Output the [x, y] coordinate of the center of the cell containing the given text.  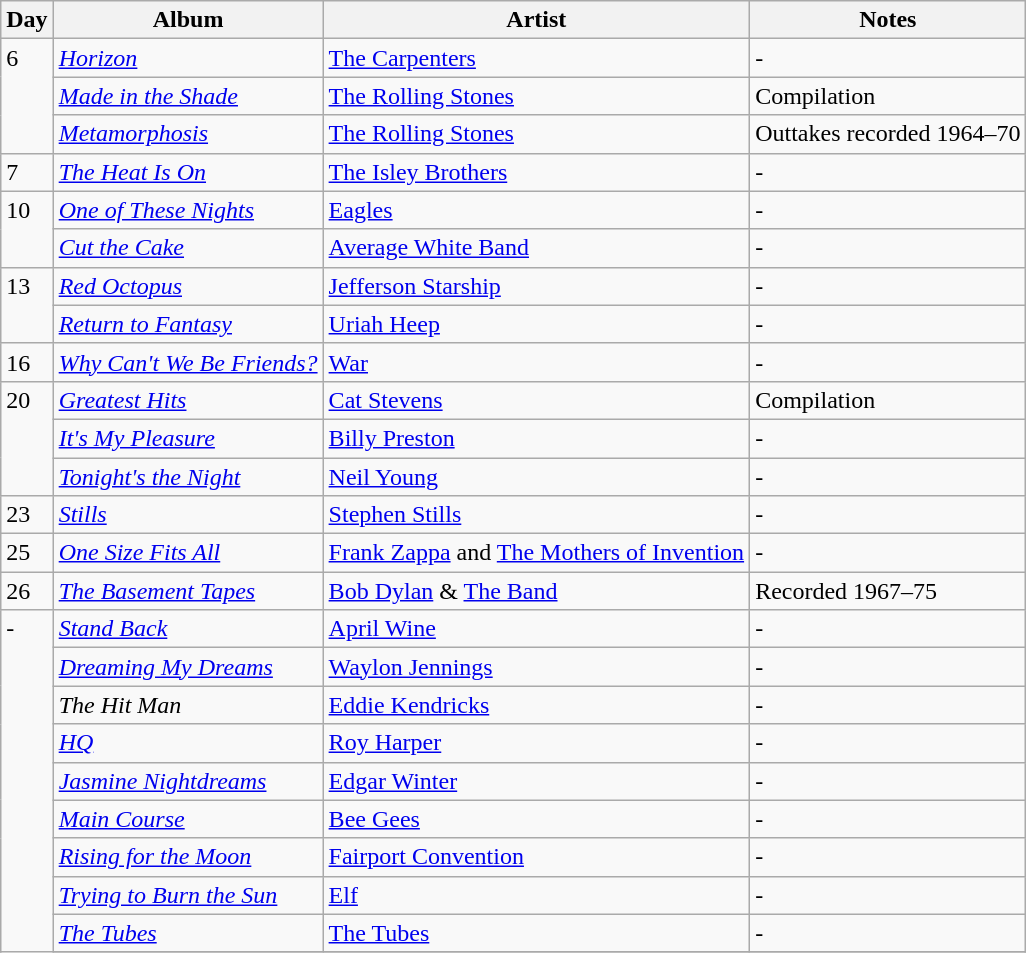
Dreaming My Dreams [188, 667]
One Size Fits All [188, 553]
April Wine [536, 629]
Eddie Kendricks [536, 705]
Day [27, 20]
Elf [536, 895]
Album [188, 20]
The Heat Is On [188, 172]
Uriah Heep [536, 324]
Stills [188, 515]
6 [27, 96]
Neil Young [536, 477]
The Basement Tapes [188, 591]
Why Can't We Be Friends? [188, 362]
Fairport Convention [536, 857]
One of These Nights [188, 210]
25 [27, 553]
Cat Stevens [536, 400]
Metamorphosis [188, 134]
10 [27, 229]
20 [27, 438]
Edgar Winter [536, 781]
Trying to Burn the Sun [188, 895]
War [536, 362]
Bee Gees [536, 819]
It's My Pleasure [188, 438]
Notes [888, 20]
Billy Preston [536, 438]
16 [27, 362]
Outtakes recorded 1964–70 [888, 134]
26 [27, 591]
Waylon Jennings [536, 667]
Jefferson Starship [536, 286]
23 [27, 515]
13 [27, 305]
Return to Fantasy [188, 324]
Roy Harper [536, 743]
Tonight's the Night [188, 477]
Recorded 1967–75 [888, 591]
Stand Back [188, 629]
Cut the Cake [188, 248]
Average White Band [536, 248]
The Hit Man [188, 705]
Horizon [188, 58]
The Isley Brothers [536, 172]
Bob Dylan & The Band [536, 591]
Frank Zappa and The Mothers of Invention [536, 553]
Stephen Stills [536, 515]
Main Course [188, 819]
Eagles [536, 210]
Jasmine Nightdreams [188, 781]
The Carpenters [536, 58]
Artist [536, 20]
Made in the Shade [188, 96]
Greatest Hits [188, 400]
7 [27, 172]
HQ [188, 743]
Rising for the Moon [188, 857]
Red Octopus [188, 286]
